Find where the given text appears and provide that cell's center as [x, y] coordinate. 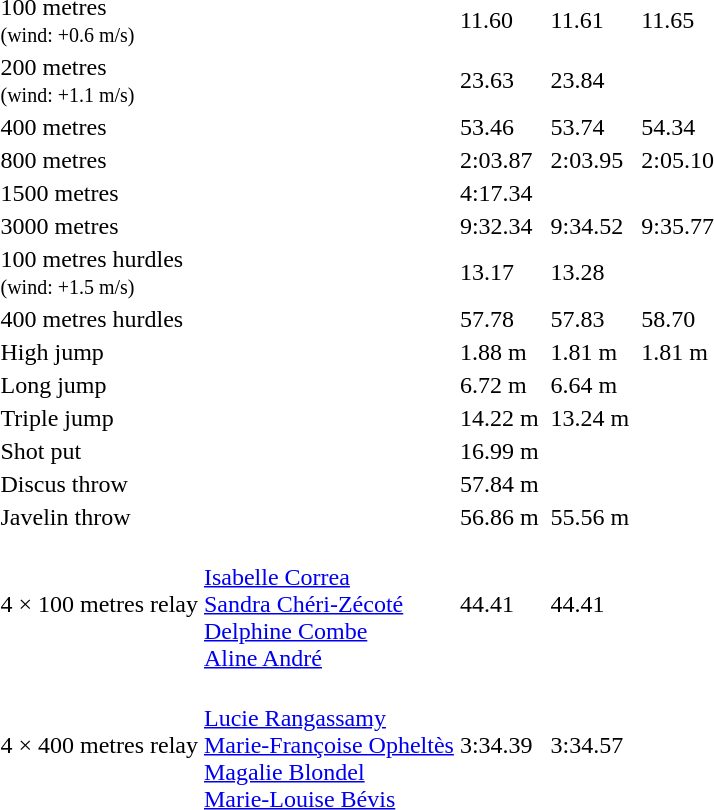
57.78 [499, 319]
9:32.34 [499, 226]
57.83 [590, 319]
6.64 m [590, 385]
2:03.95 [590, 160]
53.46 [499, 127]
1.81 m [590, 352]
4:17.34 [499, 193]
1.88 m [499, 352]
2:03.87 [499, 160]
23.63 [499, 80]
9:34.52 [590, 226]
13.28 [590, 272]
Isabelle CorreaSandra Chéri-ZécotéDelphine CombeAline André [328, 604]
53.74 [590, 127]
13.17 [499, 272]
57.84 m [499, 484]
13.24 m [590, 418]
23.84 [590, 80]
16.99 m [499, 451]
14.22 m [499, 418]
6.72 m [499, 385]
55.56 m [590, 517]
56.86 m [499, 517]
